Search for the cell housing the specified text and yield its [X, Y] center coordinate. 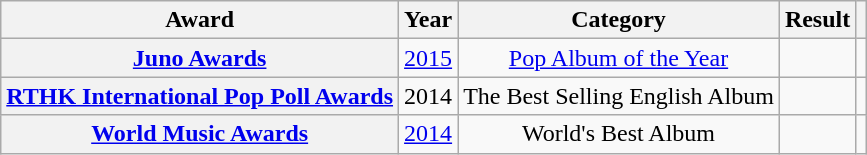
The Best Selling English Album [619, 96]
World Music Awards [200, 134]
Category [619, 20]
Award [200, 20]
Juno Awards [200, 58]
Pop Album of the Year [619, 58]
Result [817, 20]
World's Best Album [619, 134]
Year [428, 20]
RTHK International Pop Poll Awards [200, 96]
2015 [428, 58]
